Locate the cell with the specified text and output its [x, y] center coordinate. 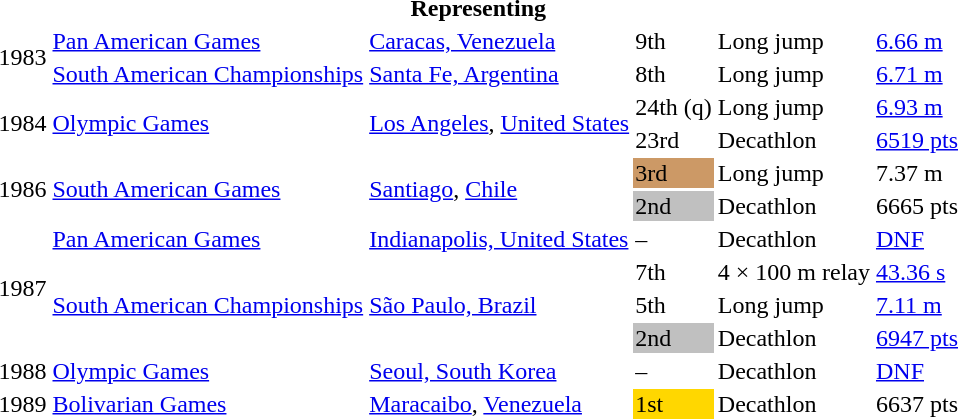
Santiago, Chile [500, 190]
South American Games [208, 190]
8th [674, 74]
Los Angeles, United States [500, 124]
23rd [674, 140]
3rd [674, 173]
5th [674, 305]
1st [674, 404]
Santa Fe, Argentina [500, 74]
São Paulo, Brazil [500, 305]
9th [674, 41]
Maracaibo, Venezuela [500, 404]
Indianapolis, United States [500, 239]
Caracas, Venezuela [500, 41]
4 × 100 m relay [794, 272]
Bolivarian Games [208, 404]
24th (q) [674, 107]
Seoul, South Korea [500, 371]
7th [674, 272]
